Extract the (X, Y) coordinate from the center of the cell holding the provided text.  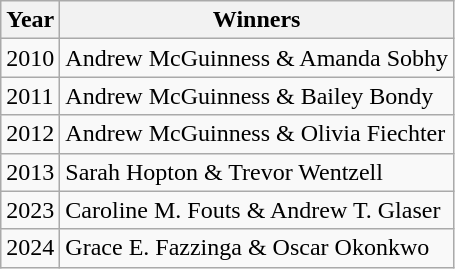
Year (30, 20)
2023 (30, 210)
2024 (30, 248)
Sarah Hopton & Trevor Wentzell (257, 172)
Andrew McGuinness & Amanda Sobhy (257, 58)
2012 (30, 134)
Andrew McGuinness & Olivia Fiechter (257, 134)
2011 (30, 96)
Caroline M. Fouts & Andrew T. Glaser (257, 210)
Grace E. Fazzinga & Oscar Okonkwo (257, 248)
2010 (30, 58)
2013 (30, 172)
Andrew McGuinness & Bailey Bondy (257, 96)
Winners (257, 20)
